Return the [X, Y] coordinate for the center point of the cell that contains the specified text.  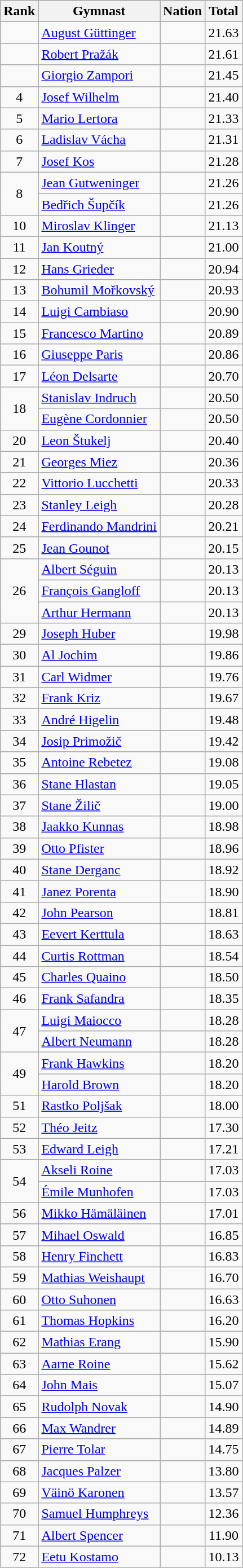
Gymnast [99, 11]
Émile Munhofen [99, 1192]
13.57 [223, 1492]
40 [19, 870]
32 [19, 698]
21 [19, 462]
20.40 [223, 441]
13 [19, 290]
20.28 [223, 505]
18.90 [223, 891]
Eevert Kerttula [99, 934]
24 [19, 526]
11.90 [223, 1535]
Frank Safandra [99, 999]
17.21 [223, 1149]
21.31 [223, 140]
14.90 [223, 1407]
Josip Primožič [99, 741]
Stane Hlastan [99, 784]
44 [19, 956]
23 [19, 505]
Edward Leigh [99, 1149]
Hans Grieder [99, 269]
Max Wandrer [99, 1428]
67 [19, 1450]
71 [19, 1535]
20.93 [223, 290]
Stane Derganc [99, 870]
15.90 [223, 1342]
Théo Jeitz [99, 1127]
Albert Neumann [99, 1042]
10.13 [223, 1557]
15 [19, 333]
19.98 [223, 634]
Al Jochim [99, 655]
61 [19, 1321]
Carl Widmer [99, 677]
Otto Suhonen [99, 1299]
Rudolph Novak [99, 1407]
20.21 [223, 526]
21.28 [223, 161]
Vittorio Lucchetti [99, 483]
22 [19, 483]
72 [19, 1557]
Stanley Leigh [99, 505]
Total [223, 11]
17.01 [223, 1213]
18 [19, 408]
15.07 [223, 1385]
John Pearson [99, 913]
Aarne Roine [99, 1364]
Mathias Weishaupt [99, 1278]
Robert Pražák [99, 54]
18.00 [223, 1106]
54 [19, 1181]
26 [19, 591]
36 [19, 784]
14.89 [223, 1428]
19.08 [223, 763]
60 [19, 1299]
21.40 [223, 97]
Leon Štukelj [99, 441]
Rastko Poljšak [99, 1106]
12 [19, 269]
Jacques Palzer [99, 1471]
Albert Séguin [99, 569]
Frank Hawkins [99, 1063]
Joseph Huber [99, 634]
18.92 [223, 870]
Antoine Rebetez [99, 763]
57 [19, 1235]
August Güttinger [99, 33]
19.67 [223, 698]
Josef Wilhelm [99, 97]
16 [19, 355]
14.75 [223, 1450]
12.36 [223, 1514]
Bedřich Šupčík [99, 204]
4 [19, 97]
19.48 [223, 720]
11 [19, 247]
65 [19, 1407]
13.80 [223, 1471]
19.05 [223, 784]
31 [19, 677]
Otto Pfister [99, 848]
20.70 [223, 376]
70 [19, 1514]
Samuel Humphreys [99, 1514]
21.00 [223, 247]
Väinö Karonen [99, 1492]
58 [19, 1256]
16.63 [223, 1299]
Rank [19, 11]
59 [19, 1278]
6 [19, 140]
Giorgio Zampori [99, 76]
68 [19, 1471]
Mario Lertora [99, 118]
Bohumil Mořkovský [99, 290]
André Higelin [99, 720]
56 [19, 1213]
34 [19, 741]
Francesco Martino [99, 333]
Arthur Hermann [99, 612]
21.45 [223, 76]
66 [19, 1428]
Miroslav Klinger [99, 226]
8 [19, 193]
Charles Quaino [99, 977]
Jean Gutweninger [99, 183]
Eugène Cordonnier [99, 419]
53 [19, 1149]
63 [19, 1364]
47 [19, 1031]
Luigi Maiocco [99, 1020]
Luigi Cambiaso [99, 312]
17.30 [223, 1127]
20.90 [223, 312]
Thomas Hopkins [99, 1321]
16.20 [223, 1321]
John Mais [99, 1385]
Frank Kriz [99, 698]
19.86 [223, 655]
45 [19, 977]
Akseli Roine [99, 1170]
16.85 [223, 1235]
41 [19, 891]
30 [19, 655]
20.86 [223, 355]
18.54 [223, 956]
20.15 [223, 548]
16.83 [223, 1256]
5 [19, 118]
Curtis Rottman [99, 956]
20.33 [223, 483]
19.00 [223, 805]
François Gangloff [99, 591]
Janez Porenta [99, 891]
14 [19, 312]
10 [19, 226]
20.94 [223, 269]
Harold Brown [99, 1085]
64 [19, 1385]
43 [19, 934]
35 [19, 763]
Mikko Hämäläinen [99, 1213]
Georges Miez [99, 462]
39 [19, 848]
62 [19, 1342]
Albert Spencer [99, 1535]
Ferdinando Mandrini [99, 526]
Eetu Kostamo [99, 1557]
18.96 [223, 848]
18.35 [223, 999]
51 [19, 1106]
7 [19, 161]
Henry Finchett [99, 1256]
18.63 [223, 934]
33 [19, 720]
52 [19, 1127]
21.61 [223, 54]
Mathias Erang [99, 1342]
19.42 [223, 741]
19.76 [223, 677]
21.63 [223, 33]
37 [19, 805]
21.13 [223, 226]
20 [19, 441]
Josef Kos [99, 161]
29 [19, 634]
15.62 [223, 1364]
17 [19, 376]
Pierre Tolar [99, 1450]
69 [19, 1492]
Ladislav Vácha [99, 140]
46 [19, 999]
25 [19, 548]
Mihael Oswald [99, 1235]
18.98 [223, 827]
20.36 [223, 462]
Jan Koutný [99, 247]
38 [19, 827]
Stane Žilič [99, 805]
Léon Delsarte [99, 376]
Jaakko Kunnas [99, 827]
Giuseppe Paris [99, 355]
42 [19, 913]
Stanislav Indruch [99, 398]
21.33 [223, 118]
16.70 [223, 1278]
Nation [183, 11]
20.89 [223, 333]
18.81 [223, 913]
49 [19, 1074]
18.50 [223, 977]
Jean Gounot [99, 548]
